Search for the cell housing the specified text and yield its (X, Y) center coordinate. 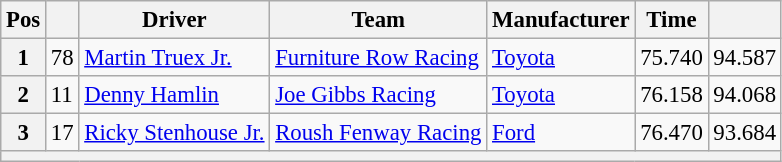
11 (62, 95)
Team (378, 20)
78 (62, 58)
Furniture Row Racing (378, 58)
76.470 (672, 133)
93.684 (744, 133)
94.587 (744, 58)
1 (24, 58)
Ricky Stenhouse Jr. (174, 133)
2 (24, 95)
3 (24, 133)
Martin Truex Jr. (174, 58)
Ford (561, 133)
Roush Fenway Racing (378, 133)
94.068 (744, 95)
Time (672, 20)
17 (62, 133)
Driver (174, 20)
Manufacturer (561, 20)
76.158 (672, 95)
75.740 (672, 58)
Denny Hamlin (174, 95)
Pos (24, 20)
Joe Gibbs Racing (378, 95)
